Find where the given text appears and provide that cell's center as [X, Y] coordinate. 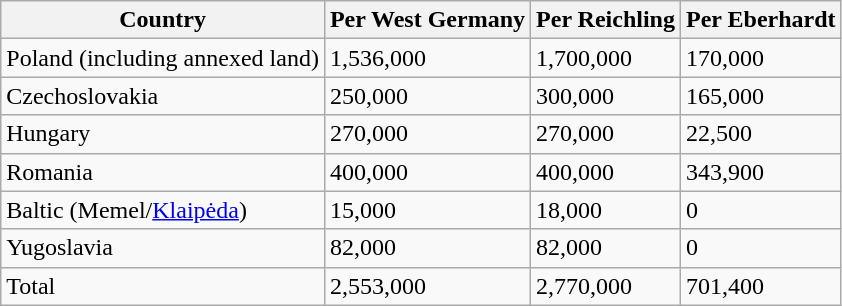
1,536,000 [427, 58]
Country [163, 20]
Czechoslovakia [163, 96]
Baltic (Memel/Klaipėda) [163, 210]
343,900 [760, 172]
Hungary [163, 134]
Per Reichling [606, 20]
15,000 [427, 210]
22,500 [760, 134]
Per Eberhardt [760, 20]
Yugoslavia [163, 248]
18,000 [606, 210]
1,700,000 [606, 58]
Poland (including annexed land) [163, 58]
Romania [163, 172]
Per West Germany [427, 20]
Total [163, 286]
701,400 [760, 286]
170,000 [760, 58]
165,000 [760, 96]
2,770,000 [606, 286]
300,000 [606, 96]
250,000 [427, 96]
2,553,000 [427, 286]
